Return the [X, Y] coordinate for the center point of the cell that contains the specified text.  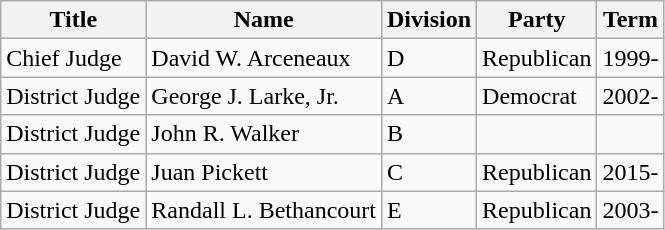
Randall L. Bethancourt [264, 210]
Name [264, 20]
George J. Larke, Jr. [264, 96]
2003- [630, 210]
2015- [630, 172]
Term [630, 20]
A [428, 96]
Party [537, 20]
Democrat [537, 96]
David W. Arceneaux [264, 58]
2002- [630, 96]
John R. Walker [264, 134]
Juan Pickett [264, 172]
1999- [630, 58]
Chief Judge [74, 58]
E [428, 210]
Title [74, 20]
B [428, 134]
D [428, 58]
C [428, 172]
Division [428, 20]
